Determine the [X, Y] coordinate at the center of the cell enclosing the given text.  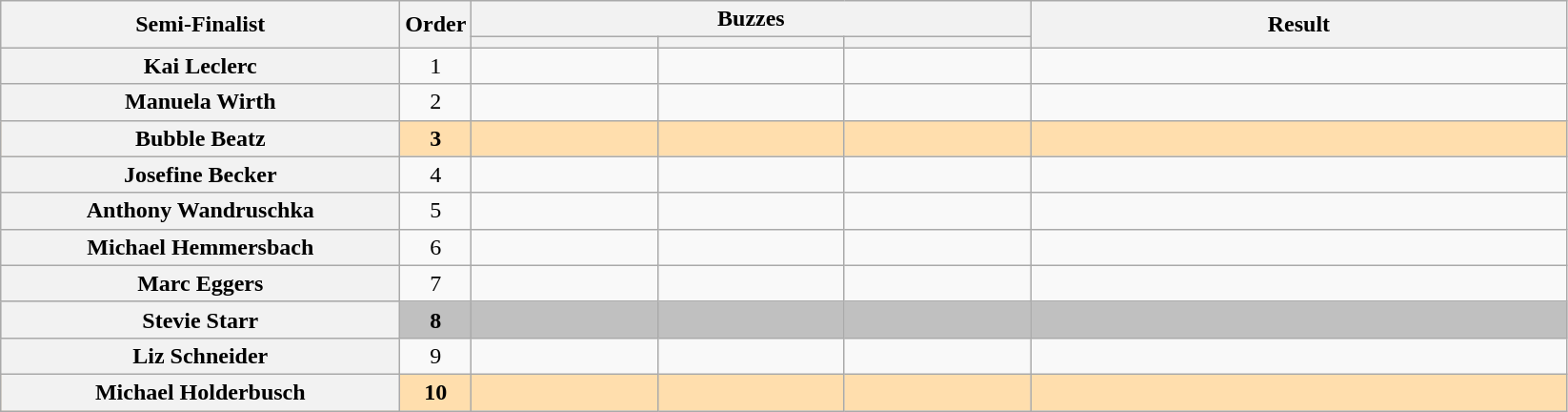
4 [436, 175]
Michael Holderbusch [200, 392]
Bubble Beatz [200, 138]
Manuela Wirth [200, 102]
Stevie Starr [200, 319]
Kai Leclerc [200, 66]
3 [436, 138]
7 [436, 283]
8 [436, 319]
Order [436, 25]
Buzzes [751, 19]
6 [436, 247]
Marc Eggers [200, 283]
9 [436, 356]
5 [436, 211]
Semi-Finalist [200, 25]
Anthony Wandruschka [200, 211]
2 [436, 102]
Josefine Becker [200, 175]
Liz Schneider [200, 356]
Michael Hemmersbach [200, 247]
10 [436, 392]
Result [1299, 25]
1 [436, 66]
